Pinpoint the cell where the given text exists, returning its [X, Y] midpoint coordinate. 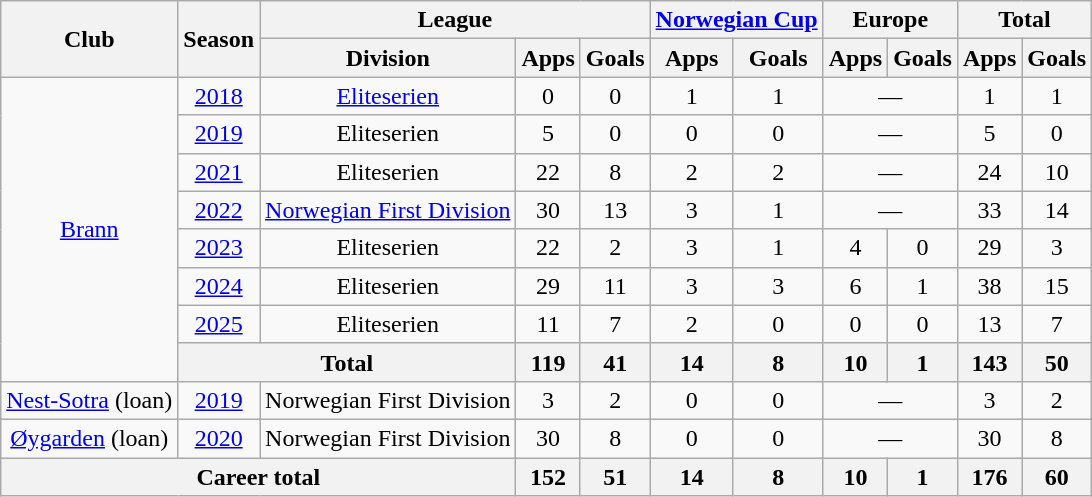
League [456, 20]
15 [1057, 286]
2018 [219, 96]
2024 [219, 286]
Career total [258, 477]
Division [388, 58]
51 [615, 477]
4 [855, 248]
Øygarden (loan) [90, 438]
Europe [890, 20]
143 [989, 362]
152 [548, 477]
Nest-Sotra (loan) [90, 400]
Club [90, 39]
24 [989, 172]
2022 [219, 210]
60 [1057, 477]
2025 [219, 324]
38 [989, 286]
119 [548, 362]
2023 [219, 248]
50 [1057, 362]
2020 [219, 438]
Brann [90, 229]
33 [989, 210]
41 [615, 362]
Norwegian Cup [736, 20]
6 [855, 286]
176 [989, 477]
2021 [219, 172]
Season [219, 39]
